Extract the (x, y) coordinate from the center of the cell holding the provided text.  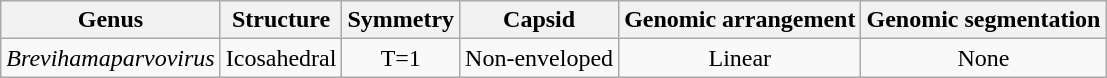
None (984, 58)
Symmetry (401, 20)
T=1 (401, 58)
Structure (281, 20)
Icosahedral (281, 58)
Linear (740, 58)
Brevihamaparvovirus (110, 58)
Genomic arrangement (740, 20)
Genus (110, 20)
Non-enveloped (540, 58)
Genomic segmentation (984, 20)
Capsid (540, 20)
